Determine the (x, y) coordinate at the center of the cell enclosing the given text.  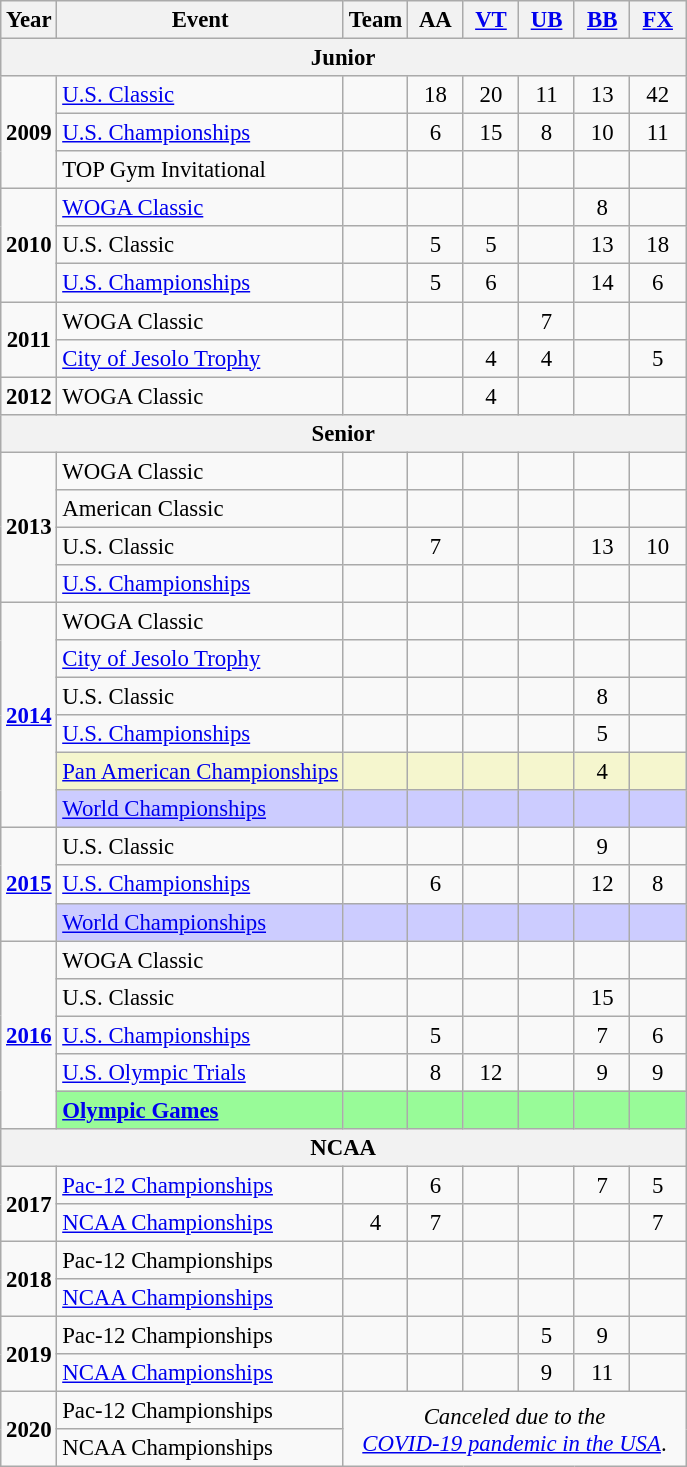
2010 (29, 246)
Junior (344, 58)
American Classic (200, 509)
14 (602, 283)
2017 (29, 1204)
2020 (29, 1430)
2013 (29, 527)
2018 (29, 1280)
TOP Gym Invitational (200, 170)
20 (491, 95)
Year (29, 20)
AA (436, 20)
42 (658, 95)
U.S. Olympic Trials (200, 1073)
2016 (29, 1035)
2019 (29, 1354)
2009 (29, 132)
FX (658, 20)
BB (602, 20)
2015 (29, 884)
2014 (29, 715)
2012 (29, 396)
Pan American Championships (200, 772)
Senior (344, 433)
Canceled due to theCOVID-19 pandemic in the USA. (514, 1430)
Olympic Games (200, 1110)
VT (491, 20)
2011 (29, 340)
NCAA (344, 1148)
UB (547, 20)
Team (375, 20)
Event (200, 20)
